Search for the cell housing the specified text and yield its (x, y) center coordinate. 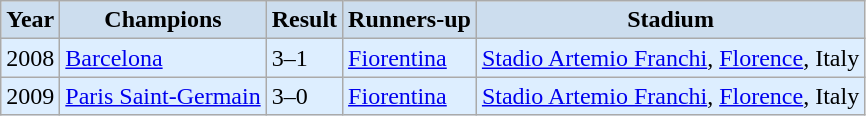
2009 (30, 96)
Result (304, 20)
Barcelona (163, 58)
Year (30, 20)
Champions (163, 20)
2008 (30, 58)
3–1 (304, 58)
Runners-up (410, 20)
Stadium (670, 20)
Paris Saint-Germain (163, 96)
3–0 (304, 96)
